From the cell containing the given text, extract its center point as [X, Y] coordinate. 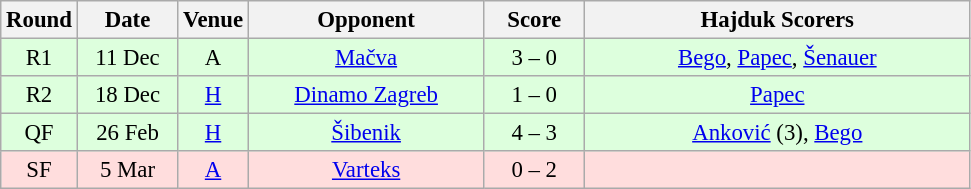
R2 [39, 95]
Mačva [366, 58]
11 Dec [128, 58]
Score [534, 20]
Dinamo Zagreb [366, 95]
Venue [214, 20]
3 – 0 [534, 58]
Date [128, 20]
Hajduk Scorers [778, 20]
5 Mar [128, 170]
SF [39, 170]
R1 [39, 58]
Šibenik [366, 133]
4 – 3 [534, 133]
18 Dec [128, 95]
Anković (3), Bego [778, 133]
Papec [778, 95]
Opponent [366, 20]
Round [39, 20]
Bego, Papec, Šenauer [778, 58]
26 Feb [128, 133]
1 – 0 [534, 95]
Varteks [366, 170]
QF [39, 133]
0 – 2 [534, 170]
